Return the [X, Y] coordinate for the center point of the cell that contains the specified text.  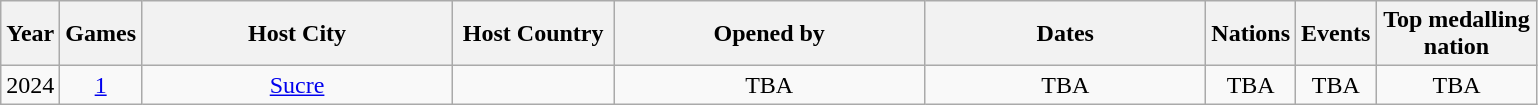
Opened by [770, 34]
Nations [1251, 34]
Host City [298, 34]
Host Country [534, 34]
Top medallingnation [1456, 34]
2024 [30, 85]
Events [1336, 34]
Sucre [298, 85]
Games [101, 34]
Year [30, 34]
1 [101, 85]
Dates [1066, 34]
